Scan for the cell matching the given text and deliver its [X, Y] coordinate at center. 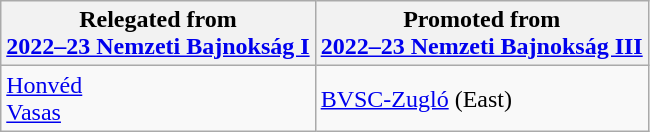
Promoted from2022–23 Nemzeti Bajnokság III [482, 34]
Relegated from2022–23 Nemzeti Bajnokság I [158, 34]
Honvéd Vasas [158, 98]
BVSC-Zugló (East) [482, 98]
